Identify which cell holds the provided text, then report its (x, y) central coordinate. 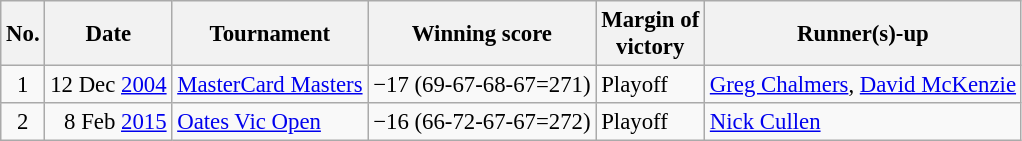
12 Dec 2004 (108, 85)
8 Feb 2015 (108, 122)
MasterCard Masters (270, 85)
Margin ofvictory (650, 34)
Runner(s)-up (864, 34)
Date (108, 34)
2 (23, 122)
Nick Cullen (864, 122)
Tournament (270, 34)
1 (23, 85)
Winning score (482, 34)
−16 (66-72-67-67=272) (482, 122)
Greg Chalmers, David McKenzie (864, 85)
−17 (69-67-68-67=271) (482, 85)
No. (23, 34)
Oates Vic Open (270, 122)
